Return the [x, y] coordinate for the center point of the cell that contains the specified text.  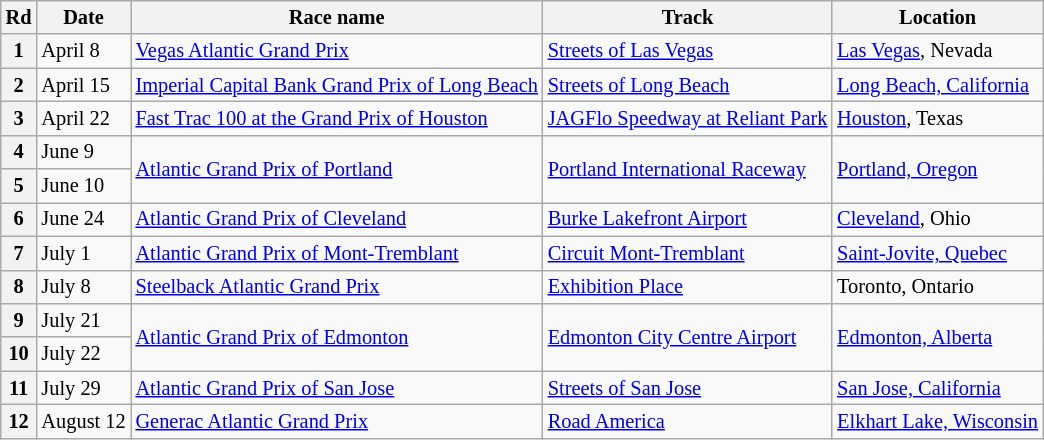
Saint-Jovite, Quebec [938, 253]
2 [19, 85]
9 [19, 320]
3 [19, 118]
Date [83, 17]
Long Beach, California [938, 85]
6 [19, 219]
Elkhart Lake, Wisconsin [938, 421]
12 [19, 421]
Location [938, 17]
April 15 [83, 85]
June 9 [83, 152]
Atlantic Grand Prix of San Jose [337, 388]
August 12 [83, 421]
Houston, Texas [938, 118]
Atlantic Grand Prix of Edmonton [337, 336]
Portland International Raceway [688, 168]
Rd [19, 17]
Steelback Atlantic Grand Prix [337, 287]
Exhibition Place [688, 287]
Streets of Las Vegas [688, 51]
Atlantic Grand Prix of Portland [337, 168]
8 [19, 287]
July 22 [83, 354]
11 [19, 388]
June 24 [83, 219]
June 10 [83, 186]
July 21 [83, 320]
Toronto, Ontario [938, 287]
Generac Atlantic Grand Prix [337, 421]
Race name [337, 17]
5 [19, 186]
July 29 [83, 388]
Edmonton, Alberta [938, 336]
Cleveland, Ohio [938, 219]
1 [19, 51]
JAGFlo Speedway at Reliant Park [688, 118]
Vegas Atlantic Grand Prix [337, 51]
4 [19, 152]
Burke Lakefront Airport [688, 219]
Atlantic Grand Prix of Mont-Tremblant [337, 253]
Streets of Long Beach [688, 85]
San Jose, California [938, 388]
Edmonton City Centre Airport [688, 336]
Portland, Oregon [938, 168]
Atlantic Grand Prix of Cleveland [337, 219]
10 [19, 354]
Imperial Capital Bank Grand Prix of Long Beach [337, 85]
Streets of San Jose [688, 388]
April 8 [83, 51]
Las Vegas, Nevada [938, 51]
July 1 [83, 253]
Road America [688, 421]
Circuit Mont-Tremblant [688, 253]
July 8 [83, 287]
7 [19, 253]
Fast Trac 100 at the Grand Prix of Houston [337, 118]
April 22 [83, 118]
Track [688, 17]
